Return (X, Y) of the center of cell containing provided text 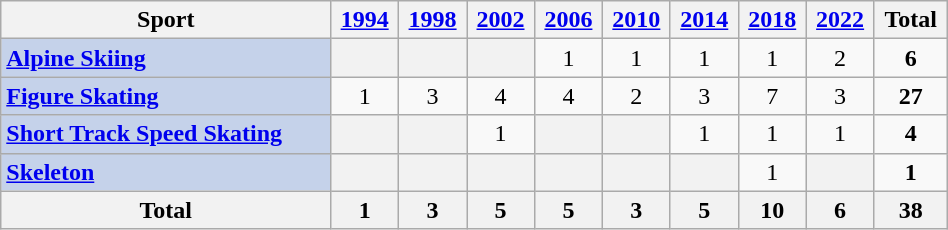
10 (772, 210)
2006 (568, 20)
27 (910, 96)
2010 (636, 20)
1998 (433, 20)
2018 (772, 20)
2002 (501, 20)
38 (910, 210)
Short Track Speed Skating (166, 134)
Sport (166, 20)
7 (772, 96)
Alpine Skiing (166, 58)
Skeleton (166, 172)
1994 (365, 20)
Figure Skating (166, 96)
2014 (704, 20)
2022 (840, 20)
